Extract the [x, y] coordinate from the center of the cell holding the provided text.  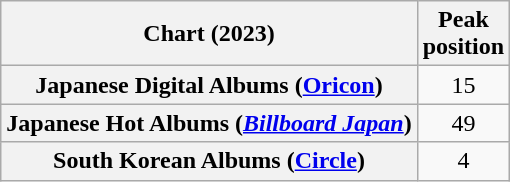
15 [463, 85]
Japanese Hot Albums (Billboard Japan) [209, 123]
Japanese Digital Albums (Oricon) [209, 85]
Chart (2023) [209, 34]
Peakposition [463, 34]
4 [463, 161]
49 [463, 123]
South Korean Albums (Circle) [209, 161]
